Locate the cell with the specified text and output its [X, Y] center coordinate. 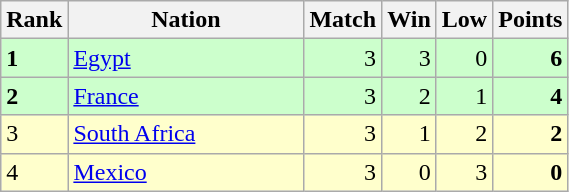
Win [410, 20]
South Africa [186, 134]
Rank [34, 20]
Mexico [186, 172]
Nation [186, 20]
Points [530, 20]
Low [464, 20]
Egypt [186, 58]
Match [343, 20]
6 [530, 58]
France [186, 96]
